Capture the cell that displays the provided text and extract its [x, y] central coordinate. 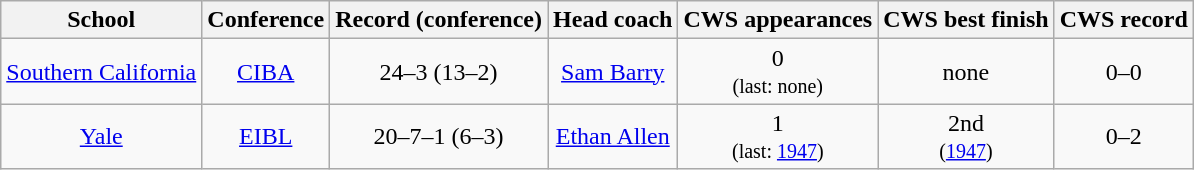
Sam Barry [613, 72]
EIBL [266, 136]
Conference [266, 20]
CIBA [266, 72]
CWS appearances [778, 20]
CWS record [1124, 20]
Southern California [102, 72]
none [966, 72]
CWS best finish [966, 20]
0–2 [1124, 136]
24–3 (13–2) [439, 72]
2nd(1947) [966, 136]
Head coach [613, 20]
0(last: none) [778, 72]
20–7–1 (6–3) [439, 136]
School [102, 20]
Yale [102, 136]
1(last: 1947) [778, 136]
Ethan Allen [613, 136]
0–0 [1124, 72]
Record (conference) [439, 20]
